For the text-containing cell, return its midpoint in (X, Y) coordinate format. 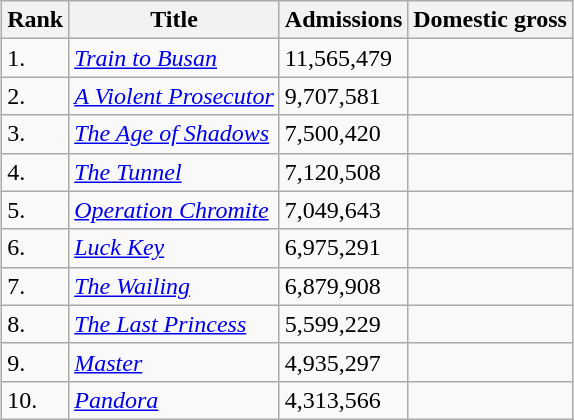
7,500,420 (343, 134)
9. (36, 362)
Title (174, 20)
The Age of Shadows (174, 134)
Admissions (343, 20)
2. (36, 96)
6,975,291 (343, 248)
Train to Busan (174, 58)
8. (36, 324)
3. (36, 134)
5,599,229 (343, 324)
5. (36, 210)
7,120,508 (343, 172)
The Tunnel (174, 172)
7. (36, 286)
Luck Key (174, 248)
4,935,297 (343, 362)
Rank (36, 20)
Pandora (174, 400)
A Violent Prosecutor (174, 96)
Domestic gross (490, 20)
1. (36, 58)
9,707,581 (343, 96)
6. (36, 248)
11,565,479 (343, 58)
The Last Princess (174, 324)
4. (36, 172)
7,049,643 (343, 210)
10. (36, 400)
Operation Chromite (174, 210)
4,313,566 (343, 400)
6,879,908 (343, 286)
Master (174, 362)
The Wailing (174, 286)
